Output the (X, Y) coordinate of the center of the cell containing the given text.  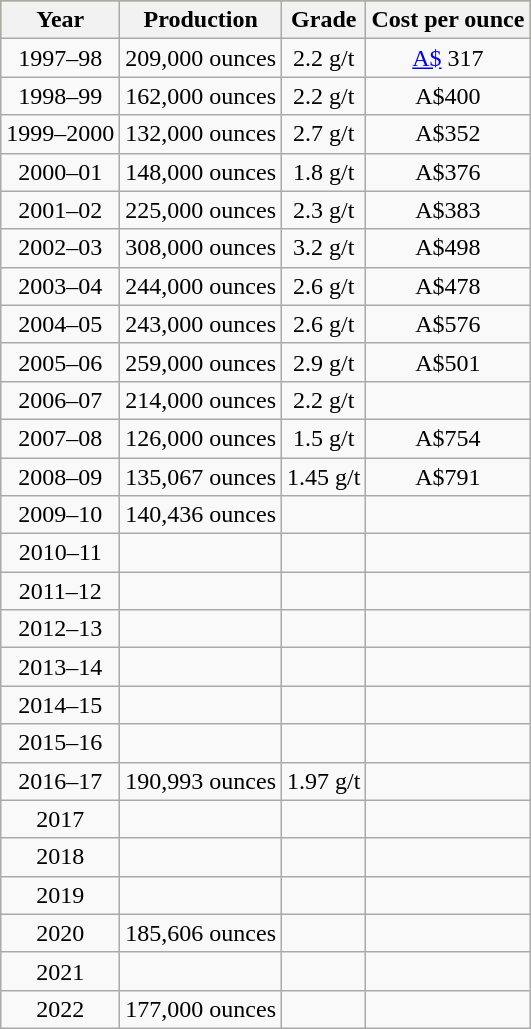
A$498 (448, 248)
1.45 g/t (324, 477)
2018 (60, 857)
2021 (60, 971)
2012–13 (60, 629)
2000–01 (60, 172)
190,993 ounces (201, 781)
2014–15 (60, 705)
1.5 g/t (324, 438)
140,436 ounces (201, 515)
135,067 ounces (201, 477)
A$754 (448, 438)
2008–09 (60, 477)
2009–10 (60, 515)
2017 (60, 819)
243,000 ounces (201, 324)
177,000 ounces (201, 1009)
A$383 (448, 210)
3.2 g/t (324, 248)
244,000 ounces (201, 286)
2004–05 (60, 324)
2001–02 (60, 210)
Grade (324, 20)
2019 (60, 895)
1999–2000 (60, 134)
2016–17 (60, 781)
A$501 (448, 362)
185,606 ounces (201, 933)
A$478 (448, 286)
209,000 ounces (201, 58)
A$791 (448, 477)
2010–11 (60, 553)
A$376 (448, 172)
A$352 (448, 134)
2006–07 (60, 400)
2.9 g/t (324, 362)
2005–06 (60, 362)
2003–04 (60, 286)
2007–08 (60, 438)
A$576 (448, 324)
148,000 ounces (201, 172)
2002–03 (60, 248)
2011–12 (60, 591)
1997–98 (60, 58)
1.97 g/t (324, 781)
A$ 317 (448, 58)
2.7 g/t (324, 134)
Year (60, 20)
1.8 g/t (324, 172)
308,000 ounces (201, 248)
A$400 (448, 96)
2.3 g/t (324, 210)
1998–99 (60, 96)
Production (201, 20)
162,000 ounces (201, 96)
Cost per ounce (448, 20)
259,000 ounces (201, 362)
2015–16 (60, 743)
126,000 ounces (201, 438)
225,000 ounces (201, 210)
132,000 ounces (201, 134)
214,000 ounces (201, 400)
2013–14 (60, 667)
2022 (60, 1009)
2020 (60, 933)
